Pinpoint the cell where the given text exists, returning its [X, Y] midpoint coordinate. 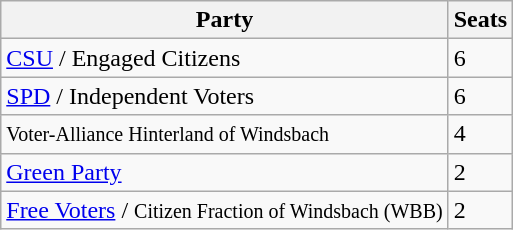
Green Party [224, 172]
Seats [480, 20]
4 [480, 134]
Party [224, 20]
Voter-Alliance Hinterland of Windsbach [224, 134]
SPD / Independent Voters [224, 96]
CSU / Engaged Citizens [224, 58]
Free Voters / Citizen Fraction of Windsbach (WBB) [224, 210]
